Detect which cell encompasses the target text, then output its [x, y] center coordinate. 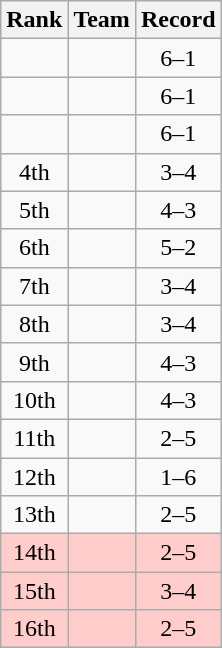
8th [34, 324]
9th [34, 362]
5th [34, 210]
14th [34, 553]
Team [102, 20]
11th [34, 438]
Rank [34, 20]
16th [34, 629]
13th [34, 515]
1–6 [178, 477]
6th [34, 248]
15th [34, 591]
Record [178, 20]
12th [34, 477]
7th [34, 286]
10th [34, 400]
4th [34, 172]
5–2 [178, 248]
